From the cell containing the given text, extract its center point as [X, Y] coordinate. 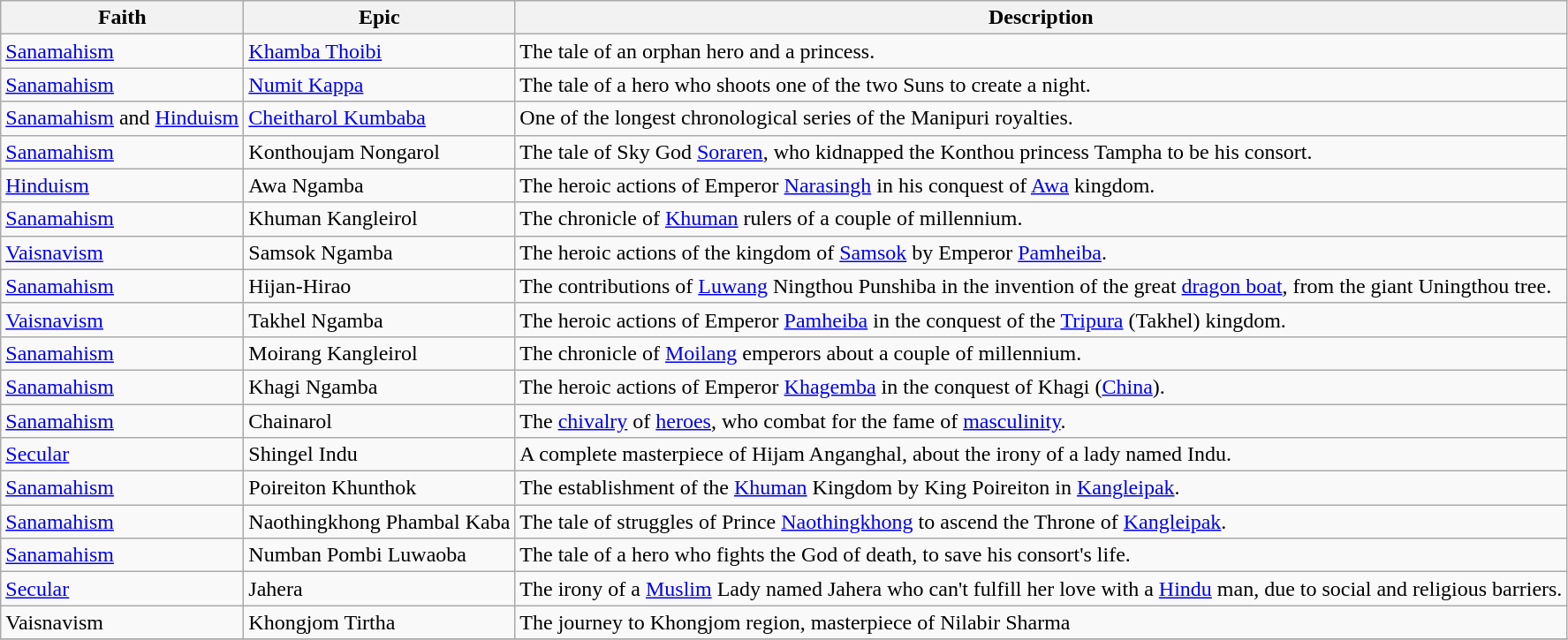
Khagi Ngamba [380, 387]
Konthoujam Nongarol [380, 152]
Jahera [380, 589]
Numit Kappa [380, 85]
Khamba Thoibi [380, 51]
The heroic actions of Emperor Pamheiba in the conquest of the Tripura (Takhel) kingdom. [1041, 320]
A complete masterpiece of Hijam Anganghal, about the irony of a lady named Indu. [1041, 455]
Cheitharol Kumbaba [380, 118]
The chivalry of heroes, who combat for the fame of masculinity. [1041, 421]
The heroic actions of the kingdom of Samsok by Emperor Pamheiba. [1041, 252]
Awa Ngamba [380, 185]
The irony of a Muslim Lady named Jahera who can't fulfill her love with a Hindu man, due to social and religious barriers. [1041, 589]
The chronicle of Moilang emperors about a couple of millennium. [1041, 353]
Faith [122, 18]
Khuman Kangleirol [380, 219]
The tale of an orphan hero and a princess. [1041, 51]
The chronicle of Khuman rulers of a couple of millennium. [1041, 219]
The tale of struggles of Prince Naothingkhong to ascend the Throne of Kangleipak. [1041, 522]
Takhel Ngamba [380, 320]
Numban Pombi Luwaoba [380, 555]
Moirang Kangleirol [380, 353]
Hijan-Hirao [380, 286]
The establishment of the Khuman Kingdom by King Poireiton in Kangleipak. [1041, 488]
The tale of a hero who fights the God of death, to save his consort's life. [1041, 555]
Shingel Indu [380, 455]
Hinduism [122, 185]
Sanamahism and Hinduism [122, 118]
Khongjom Tirtha [380, 622]
The journey to Khongjom region, masterpiece of Nilabir Sharma [1041, 622]
Description [1041, 18]
Naothingkhong Phambal Kaba [380, 522]
Samsok Ngamba [380, 252]
The heroic actions of Emperor Khagemba in the conquest of Khagi (China). [1041, 387]
Epic [380, 18]
The tale of Sky God Soraren, who kidnapped the Konthou princess Tampha to be his consort. [1041, 152]
The tale of a hero who shoots one of the two Suns to create a night. [1041, 85]
The heroic actions of Emperor Narasingh in his conquest of Awa kingdom. [1041, 185]
One of the longest chronological series of the Manipuri royalties. [1041, 118]
Poireiton Khunthok [380, 488]
The contributions of Luwang Ningthou Punshiba in the invention of the great dragon boat, from the giant Uningthou tree. [1041, 286]
Chainarol [380, 421]
